Locate the cell with the specified text and output its (x, y) center coordinate. 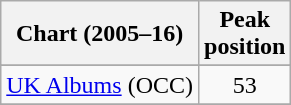
Peak position (245, 34)
53 (245, 85)
UK Albums (OCC) (100, 85)
Chart (2005–16) (100, 34)
